Extract the [X, Y] coordinate from the center of the cell holding the provided text.  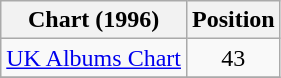
Position [233, 20]
UK Albums Chart [94, 58]
Chart (1996) [94, 20]
43 [233, 58]
